Scan for the cell matching the given text and deliver its [x, y] coordinate at center. 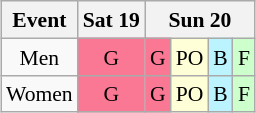
Sat 19 [112, 20]
Event [40, 20]
Men [40, 56]
Women [40, 94]
Sun 20 [200, 20]
